Find where the given text appears and provide that cell's center as [x, y] coordinate. 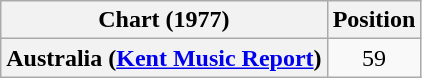
Position [374, 20]
Chart (1977) [164, 20]
Australia (Kent Music Report) [164, 58]
59 [374, 58]
